Scan for the cell matching the given text and deliver its (x, y) coordinate at center. 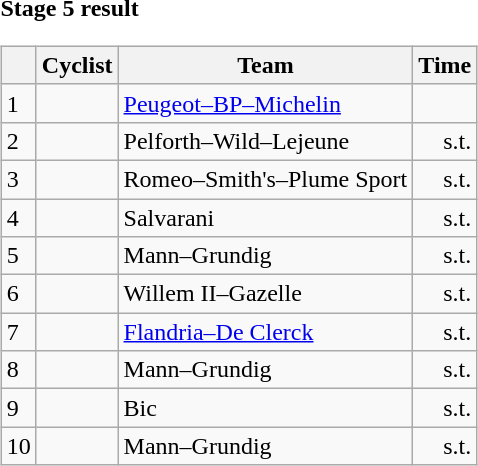
Flandria–De Clerck (266, 332)
3 (18, 179)
Salvarani (266, 217)
Pelforth–Wild–Lejeune (266, 141)
8 (18, 370)
6 (18, 294)
2 (18, 141)
Romeo–Smith's–Plume Sport (266, 179)
4 (18, 217)
10 (18, 446)
5 (18, 256)
Time (445, 65)
Peugeot–BP–Michelin (266, 103)
Team (266, 65)
9 (18, 408)
1 (18, 103)
7 (18, 332)
Willem II–Gazelle (266, 294)
Bic (266, 408)
Cyclist (77, 65)
